Scan for the cell matching the given text and deliver its [X, Y] coordinate at center. 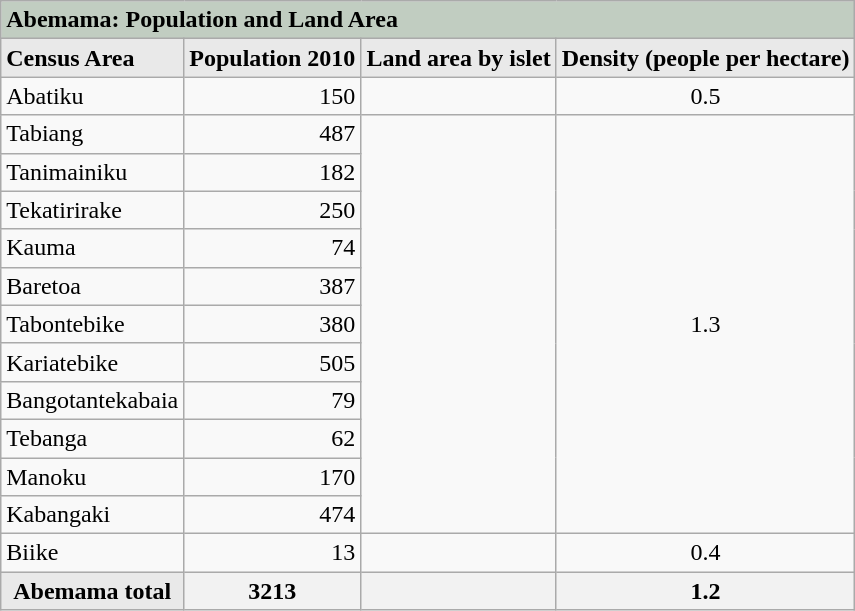
182 [272, 172]
Baretoa [92, 286]
0.5 [706, 96]
62 [272, 438]
Land area by islet [458, 58]
474 [272, 515]
380 [272, 324]
Bangotantekabaia [92, 400]
Density (people per hectare) [706, 58]
Manoku [92, 477]
Kabangaki [92, 515]
1.3 [706, 324]
505 [272, 362]
Tanimainiku [92, 172]
0.4 [706, 553]
Tabiang [92, 134]
Biike [92, 553]
1.2 [706, 591]
170 [272, 477]
Abatiku [92, 96]
150 [272, 96]
3213 [272, 591]
387 [272, 286]
74 [272, 248]
Census Area [92, 58]
Population 2010 [272, 58]
250 [272, 210]
Tekatirirake [92, 210]
Tabontebike [92, 324]
79 [272, 400]
Tebanga [92, 438]
Abemama: Population and Land Area [428, 20]
Abemama total [92, 591]
487 [272, 134]
13 [272, 553]
Kariatebike [92, 362]
Kauma [92, 248]
